Locate the cell with the specified text and output its (x, y) center coordinate. 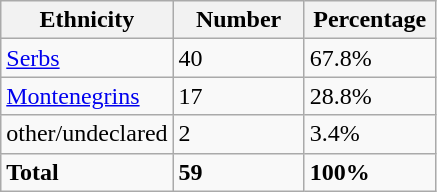
59 (238, 172)
Ethnicity (87, 20)
17 (238, 96)
2 (238, 134)
67.8% (370, 58)
28.8% (370, 96)
other/undeclared (87, 134)
Number (238, 20)
3.4% (370, 134)
100% (370, 172)
Percentage (370, 20)
Montenegrins (87, 96)
Serbs (87, 58)
40 (238, 58)
Total (87, 172)
